Detect which cell encompasses the target text, then output its (x, y) center coordinate. 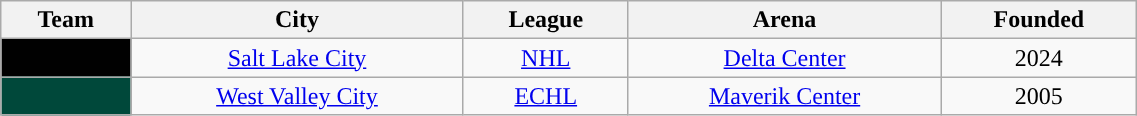
City (297, 20)
ECHL (546, 96)
Founded (1039, 20)
NHL (546, 58)
Delta Center (784, 58)
Team (66, 20)
Salt Lake City (297, 58)
2005 (1039, 96)
Maverik Center (784, 96)
Arena (784, 20)
2024 (1039, 58)
West Valley City (297, 96)
League (546, 20)
